From the cell containing the given text, extract its center point as (X, Y) coordinate. 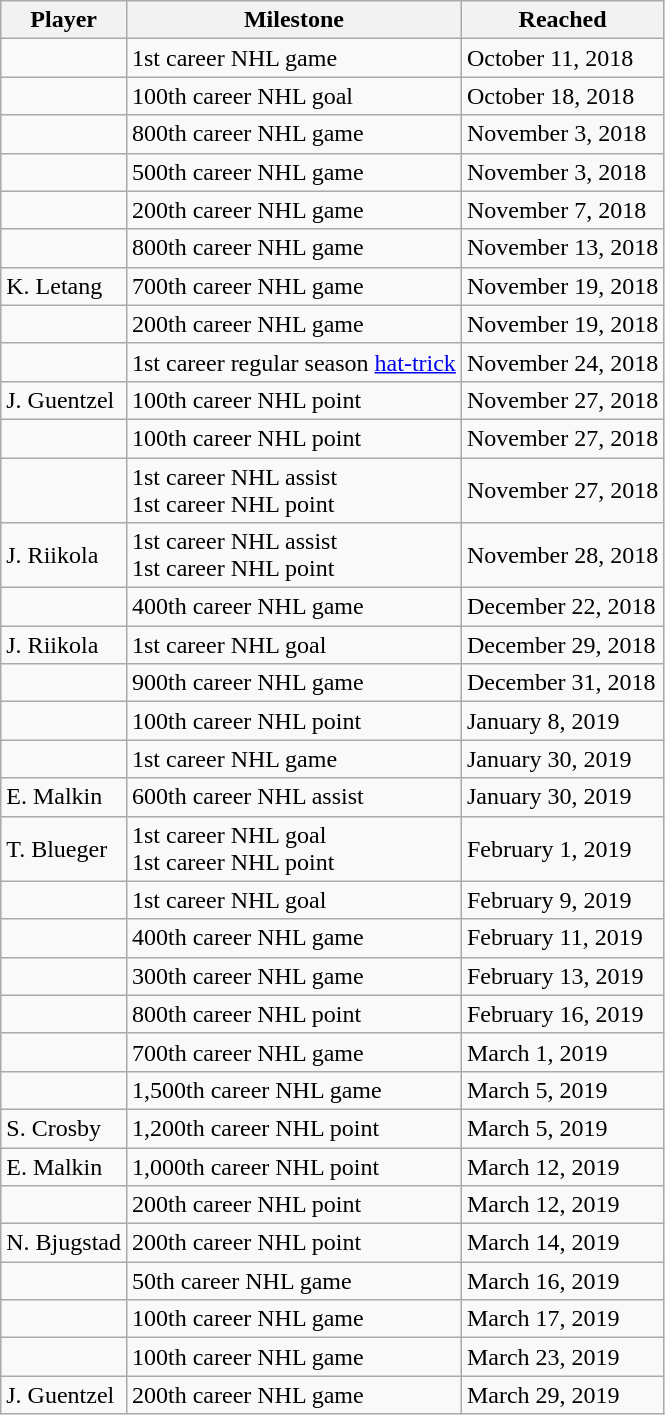
1,000th career NHL point (294, 1167)
March 16, 2019 (562, 1281)
March 14, 2019 (562, 1243)
500th career NHL game (294, 172)
November 28, 2018 (562, 556)
February 1, 2019 (562, 848)
1,200th career NHL point (294, 1128)
December 31, 2018 (562, 683)
February 11, 2019 (562, 938)
November 13, 2018 (562, 248)
November 7, 2018 (562, 210)
January 8, 2019 (562, 721)
100th career NHL goal (294, 96)
800th career NHL point (294, 1014)
March 23, 2019 (562, 1357)
February 9, 2019 (562, 900)
1st career NHL goal1st career NHL point (294, 848)
N. Bjugstad (64, 1243)
December 29, 2018 (562, 645)
March 29, 2019 (562, 1395)
T. Blueger (64, 848)
November 24, 2018 (562, 362)
Milestone (294, 20)
October 11, 2018 (562, 58)
October 18, 2018 (562, 96)
50th career NHL game (294, 1281)
600th career NHL assist (294, 797)
December 22, 2018 (562, 607)
February 13, 2019 (562, 976)
February 16, 2019 (562, 1014)
Player (64, 20)
1st career regular season hat-trick (294, 362)
March 17, 2019 (562, 1319)
Reached (562, 20)
900th career NHL game (294, 683)
1,500th career NHL game (294, 1090)
March 1, 2019 (562, 1052)
300th career NHL game (294, 976)
S. Crosby (64, 1128)
K. Letang (64, 286)
